Return [X, Y] of the center of cell containing provided text 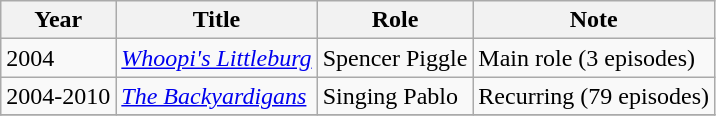
Spencer Piggle [395, 58]
Main role (3 episodes) [594, 58]
Role [395, 20]
2004 [58, 58]
Recurring (79 episodes) [594, 96]
Singing Pablo [395, 96]
Note [594, 20]
The Backyardigans [216, 96]
Whoopi's Littleburg [216, 58]
2004-2010 [58, 96]
Year [58, 20]
Title [216, 20]
